Return the (X, Y) coordinate for the center point of the cell that contains the specified text.  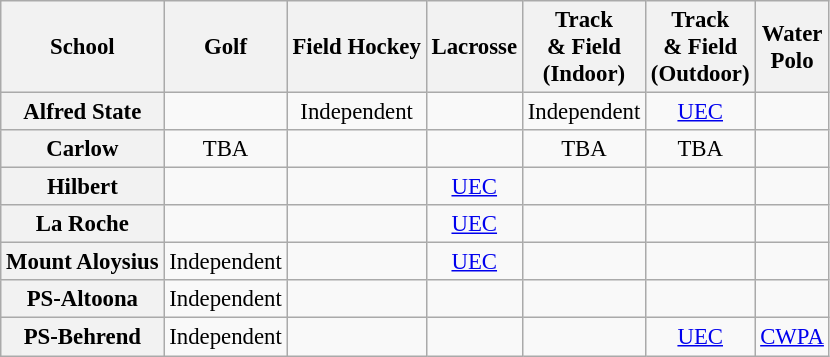
Lacrosse (474, 47)
CWPA (792, 337)
School (82, 47)
Golf (226, 47)
Mount Aloysius (82, 262)
PS-Altoona (82, 299)
Carlow (82, 149)
Field Hockey (356, 47)
Alfred State (82, 112)
Hilbert (82, 187)
Track& Field(Outdoor) (700, 47)
Track& Field(Indoor) (584, 47)
La Roche (82, 224)
WaterPolo (792, 47)
PS-Behrend (82, 337)
